Provide the [x, y] coordinate of the cell's center where the given text is located.  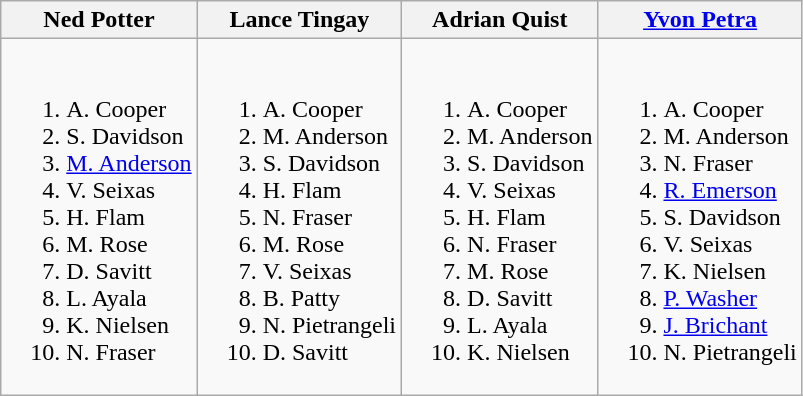
A. Cooper S. Davidson M. Anderson V. Seixas H. Flam M. Rose D. Savitt L. Ayala K. Nielsen N. Fraser [99, 217]
Ned Potter [99, 20]
Lance Tingay [299, 20]
A. Cooper M. Anderson N. Fraser R. Emerson S. Davidson V. Seixas K. Nielsen P. Washer J. Brichant N. Pietrangeli [700, 217]
A. Cooper M. Anderson S. Davidson H. Flam N. Fraser M. Rose V. Seixas B. Patty N. Pietrangeli D. Savitt [299, 217]
A. Cooper M. Anderson S. Davidson V. Seixas H. Flam N. Fraser M. Rose D. Savitt L. Ayala K. Nielsen [500, 217]
Yvon Petra [700, 20]
Adrian Quist [500, 20]
